Find where the given text appears and provide that cell's center as [x, y] coordinate. 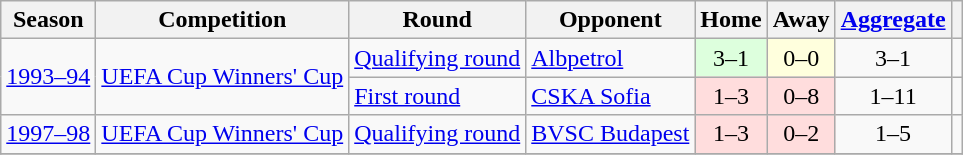
0–8 [801, 96]
Aggregate [893, 20]
Competition [222, 20]
1–11 [893, 96]
1–5 [893, 134]
1993–94 [48, 77]
First round [438, 96]
Opponent [610, 20]
0–0 [801, 58]
CSKA Sofia [610, 96]
Albpetrol [610, 58]
0–2 [801, 134]
1997–98 [48, 134]
Round [438, 20]
Season [48, 20]
Home [731, 20]
BVSC Budapest [610, 134]
Away [801, 20]
